Search for the cell housing the specified text and yield its [x, y] center coordinate. 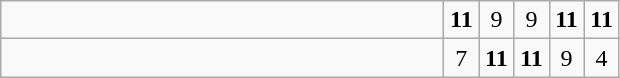
7 [462, 58]
4 [602, 58]
